Detect which cell encompasses the target text, then output its [x, y] center coordinate. 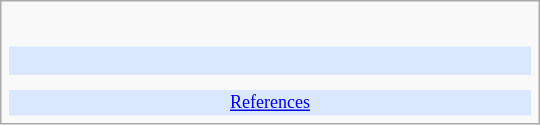
References [270, 103]
